Find where the given text appears and provide that cell's center as [x, y] coordinate. 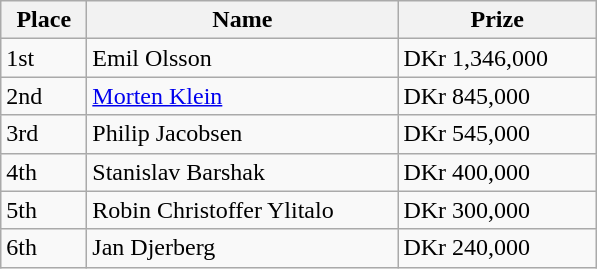
4th [44, 172]
5th [44, 210]
Jan Djerberg [242, 248]
Prize [498, 20]
6th [44, 248]
DKr 1,346,000 [498, 58]
Name [242, 20]
Stanislav Barshak [242, 172]
3rd [44, 134]
DKr 845,000 [498, 96]
DKr 240,000 [498, 248]
Philip Jacobsen [242, 134]
Emil Olsson [242, 58]
Robin Christoffer Ylitalo [242, 210]
DKr 400,000 [498, 172]
DKr 300,000 [498, 210]
2nd [44, 96]
Morten Klein [242, 96]
DKr 545,000 [498, 134]
Place [44, 20]
1st [44, 58]
